Provide the [x, y] coordinate of the cell's center where the given text is located.  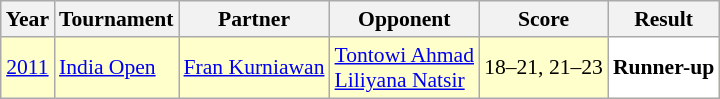
Fran Kurniawan [254, 68]
Tontowi Ahmad Liliyana Natsir [405, 68]
Year [28, 19]
Runner-up [664, 68]
Partner [254, 19]
18–21, 21–23 [544, 68]
2011 [28, 68]
Score [544, 19]
Result [664, 19]
Opponent [405, 19]
India Open [116, 68]
Tournament [116, 19]
